Find where the given text appears and provide that cell's center as [x, y] coordinate. 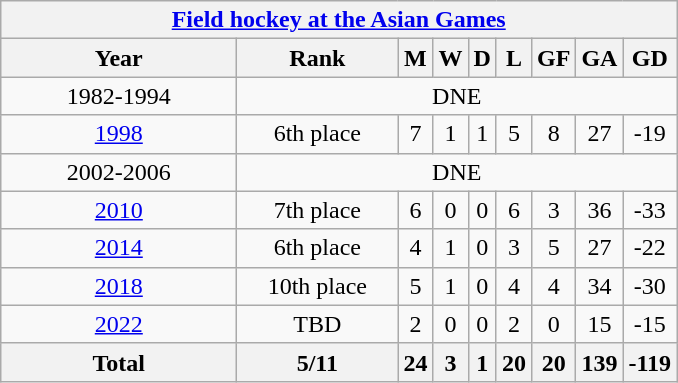
-30 [650, 286]
-119 [650, 362]
7 [416, 134]
2022 [119, 324]
139 [600, 362]
GA [600, 58]
-19 [650, 134]
15 [600, 324]
10th place [318, 286]
2018 [119, 286]
-15 [650, 324]
-22 [650, 248]
M [416, 58]
34 [600, 286]
2014 [119, 248]
TBD [318, 324]
W [450, 58]
L [514, 58]
D [482, 58]
1982-1994 [119, 96]
7th place [318, 210]
8 [553, 134]
1998 [119, 134]
24 [416, 362]
Field hockey at the Asian Games [339, 20]
2002-2006 [119, 172]
Year [119, 58]
Total [119, 362]
GF [553, 58]
GD [650, 58]
-33 [650, 210]
Rank [318, 58]
36 [600, 210]
2010 [119, 210]
5/11 [318, 362]
